Return the (X, Y) coordinate for the center point of the cell that contains the specified text.  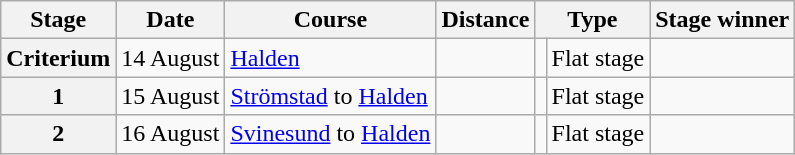
15 August (170, 96)
1 (58, 96)
Stage (58, 20)
Date (170, 20)
Criterium (58, 58)
Strömstad to Halden (330, 96)
Svinesund to Halden (330, 134)
Type (592, 20)
Stage winner (722, 20)
Course (330, 20)
Halden (330, 58)
Distance (486, 20)
16 August (170, 134)
14 August (170, 58)
2 (58, 134)
